Output the (X, Y) coordinate of the center of the cell containing the given text.  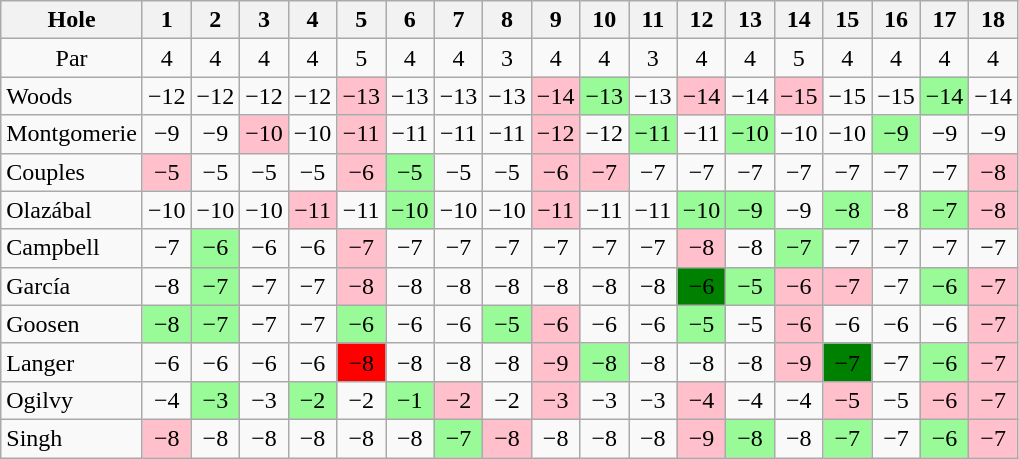
Singh (72, 438)
Olazábal (72, 210)
8 (508, 20)
Par (72, 58)
6 (410, 20)
9 (556, 20)
Goosen (72, 324)
Couples (72, 172)
Montgomerie (72, 134)
−1 (410, 400)
1 (166, 20)
Hole (72, 20)
Campbell (72, 248)
14 (798, 20)
10 (604, 20)
Langer (72, 362)
2 (216, 20)
García (72, 286)
Ogilvy (72, 400)
12 (702, 20)
Woods (72, 96)
7 (458, 20)
15 (848, 20)
16 (896, 20)
17 (944, 20)
11 (654, 20)
13 (750, 20)
18 (994, 20)
